Search for the cell housing the specified text and yield its [x, y] center coordinate. 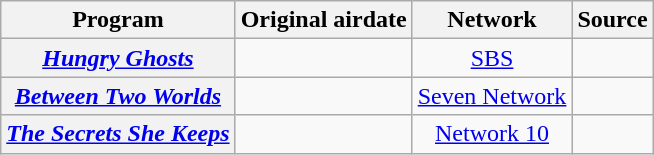
Network 10 [492, 134]
SBS [492, 58]
Network [492, 20]
Source [612, 20]
Hungry Ghosts [118, 58]
Seven Network [492, 96]
Original airdate [324, 20]
Program [118, 20]
Between Two Worlds [118, 96]
The Secrets She Keeps [118, 134]
